Output the (X, Y) coordinate of the center of the cell containing the given text.  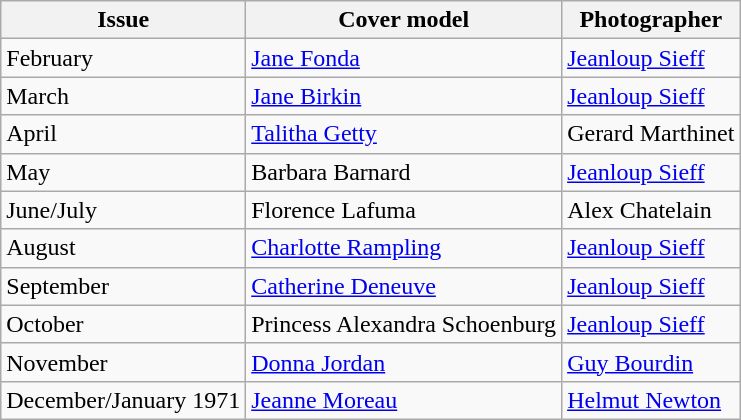
Cover model (404, 20)
Helmut Newton (651, 400)
Donna Jordan (404, 362)
Issue (124, 20)
November (124, 362)
December/January 1971 (124, 400)
Charlotte Rampling (404, 248)
Jane Birkin (404, 96)
February (124, 58)
October (124, 324)
Talitha Getty (404, 134)
June/July (124, 210)
August (124, 248)
March (124, 96)
Guy Bourdin (651, 362)
Alex Chatelain (651, 210)
April (124, 134)
September (124, 286)
Catherine Deneuve (404, 286)
Gerard Marthinet (651, 134)
May (124, 172)
Barbara Barnard (404, 172)
Florence Lafuma (404, 210)
Princess Alexandra Schoenburg (404, 324)
Photographer (651, 20)
Jeanne Moreau (404, 400)
Jane Fonda (404, 58)
